From the cell containing the given text, extract its center point as (X, Y) coordinate. 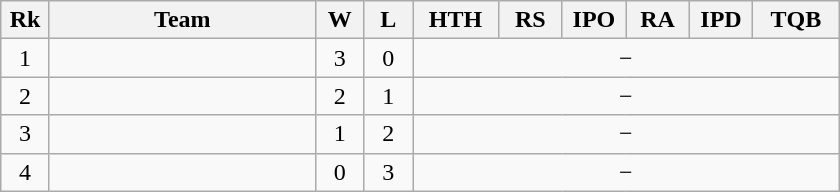
RA (658, 20)
Team (182, 20)
RS (531, 20)
4 (26, 172)
HTH (455, 20)
Rk (26, 20)
IPO (594, 20)
TQB (796, 20)
L (388, 20)
IPD (721, 20)
W (340, 20)
